Return [x, y] of the center of cell containing provided text 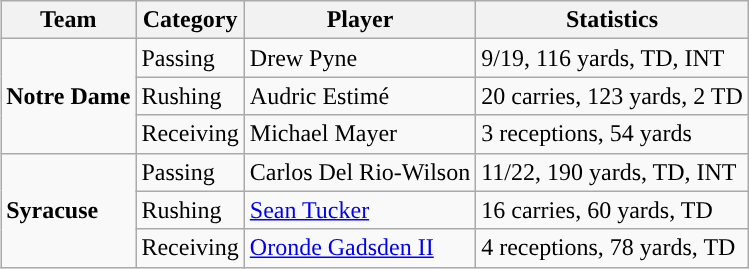
Category [190, 20]
Michael Mayer [360, 134]
Player [360, 20]
Notre Dame [68, 96]
4 receptions, 78 yards, TD [612, 248]
9/19, 116 yards, TD, INT [612, 58]
Oronde Gadsden II [360, 248]
20 carries, 123 yards, 2 TD [612, 96]
Sean Tucker [360, 210]
11/22, 190 yards, TD, INT [612, 172]
16 carries, 60 yards, TD [612, 210]
3 receptions, 54 yards [612, 134]
Syracuse [68, 210]
Audric Estimé [360, 96]
Statistics [612, 20]
Drew Pyne [360, 58]
Team [68, 20]
Carlos Del Rio-Wilson [360, 172]
